Capture the cell that displays the provided text and extract its [x, y] central coordinate. 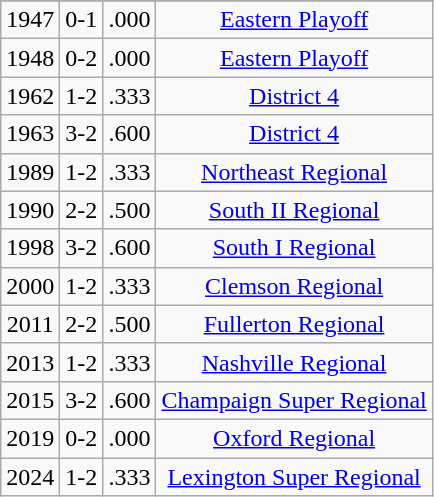
2000 [30, 286]
1990 [30, 210]
Oxford Regional [294, 438]
2013 [30, 362]
South I Regional [294, 248]
1947 [30, 20]
1989 [30, 172]
1948 [30, 58]
Clemson Regional [294, 286]
2019 [30, 438]
2011 [30, 324]
Lexington Super Regional [294, 477]
Fullerton Regional [294, 324]
Champaign Super Regional [294, 400]
2015 [30, 400]
1998 [30, 248]
1962 [30, 96]
South II Regional [294, 210]
Nashville Regional [294, 362]
2024 [30, 477]
0-1 [82, 20]
Northeast Regional [294, 172]
1963 [30, 134]
